Find where the given text appears and provide that cell's center as [X, Y] coordinate. 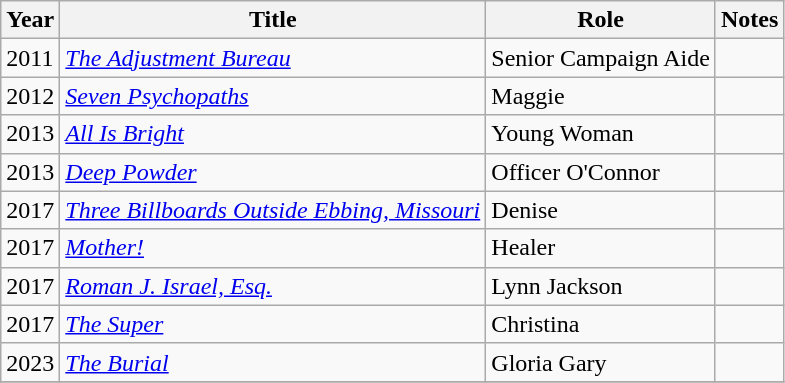
Mother! [273, 248]
Denise [601, 210]
Year [30, 20]
The Burial [273, 362]
Role [601, 20]
The Super [273, 324]
2011 [30, 58]
Three Billboards Outside Ebbing, Missouri [273, 210]
2012 [30, 96]
Healer [601, 248]
Young Woman [601, 134]
The Adjustment Bureau [273, 58]
Christina [601, 324]
2023 [30, 362]
Title [273, 20]
Senior Campaign Aide [601, 58]
Lynn Jackson [601, 286]
Roman J. Israel, Esq. [273, 286]
Gloria Gary [601, 362]
Seven Psychopaths [273, 96]
All Is Bright [273, 134]
Maggie [601, 96]
Notes [749, 20]
Deep Powder [273, 172]
Officer O'Connor [601, 172]
